Return the [X, Y] coordinate for the center point of the cell that contains the specified text.  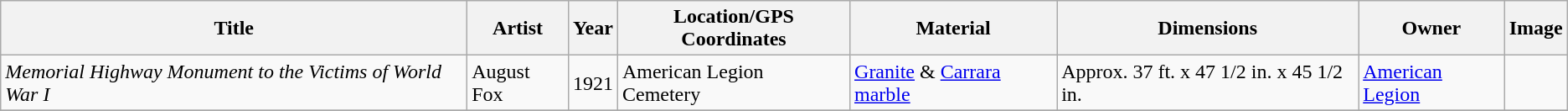
Owner [1431, 29]
Image [1536, 29]
Dimensions [1208, 29]
Granite & Carrara marble [953, 82]
Title [235, 29]
Location/GPS Coordinates [734, 29]
American Legion [1431, 82]
Approx. 37 ft. x 47 1/2 in. x 45 1/2 in. [1208, 82]
Artist [518, 29]
1921 [593, 82]
Year [593, 29]
Memorial Highway Monument to the Victims of World War I [235, 82]
Material [953, 29]
American Legion Cemetery [734, 82]
August Fox [518, 82]
